Search for the cell housing the specified text and yield its [x, y] center coordinate. 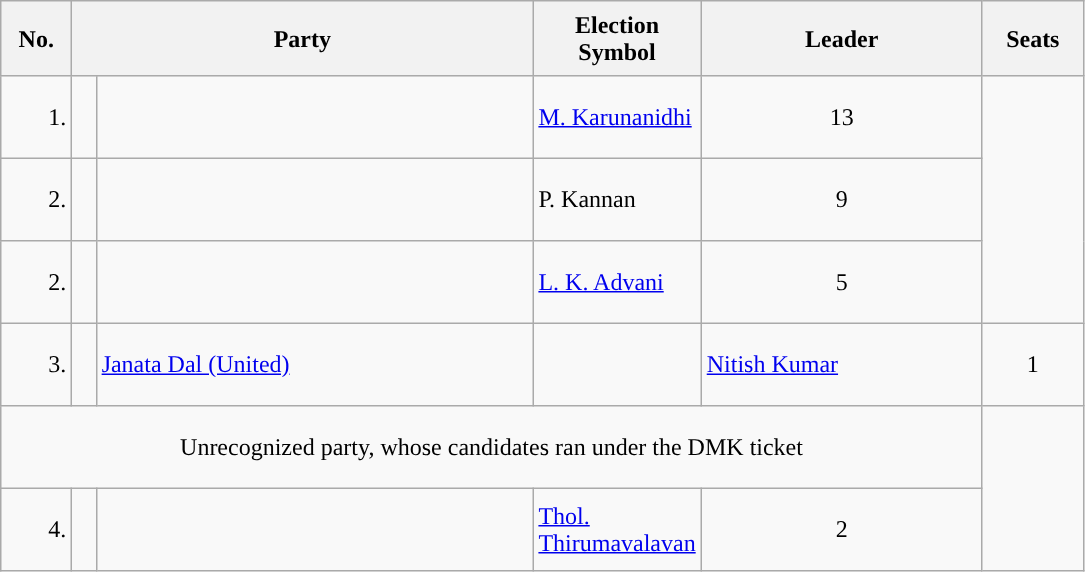
2 [842, 529]
Leader [842, 38]
13 [842, 117]
No. [36, 38]
L. K. Advani [617, 282]
P. Kannan [617, 199]
3. [36, 364]
Thol. Thirumavalavan [617, 529]
1 [1032, 364]
Unrecognized party, whose candidates ran under the DMK ticket [492, 447]
5 [842, 282]
Janata Dal (United) [314, 364]
Seats [1032, 38]
M. Karunanidhi [617, 117]
Party [302, 38]
Nitish Kumar [842, 364]
Election Symbol [617, 38]
4. [36, 529]
9 [842, 199]
1. [36, 117]
